Find where the given text appears and provide that cell's center as (X, Y) coordinate. 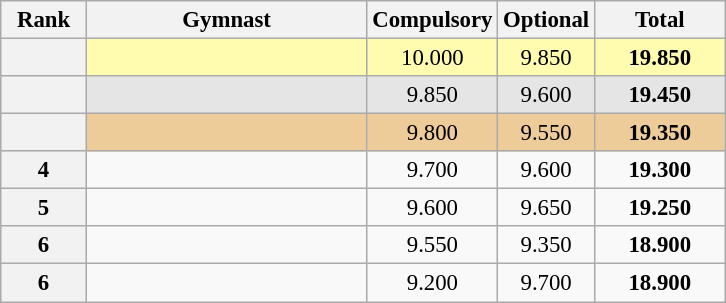
19.250 (660, 208)
5 (44, 208)
Rank (44, 20)
19.350 (660, 133)
Optional (546, 20)
Gymnast (226, 20)
9.800 (432, 133)
Compulsory (432, 20)
9.650 (546, 208)
10.000 (432, 58)
4 (44, 170)
19.300 (660, 170)
Total (660, 20)
9.200 (432, 283)
9.350 (546, 245)
19.850 (660, 58)
19.450 (660, 95)
